Scan for the cell matching the given text and deliver its [X, Y] coordinate at center. 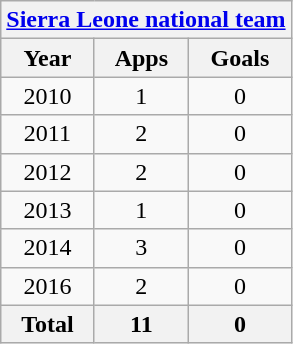
Year [48, 58]
2013 [48, 210]
Goals [240, 58]
11 [142, 324]
2010 [48, 96]
2016 [48, 286]
3 [142, 248]
2014 [48, 248]
Apps [142, 58]
Total [48, 324]
2011 [48, 134]
Sierra Leone national team [146, 20]
2012 [48, 172]
